Determine the [x, y] coordinate at the center of the cell enclosing the given text.  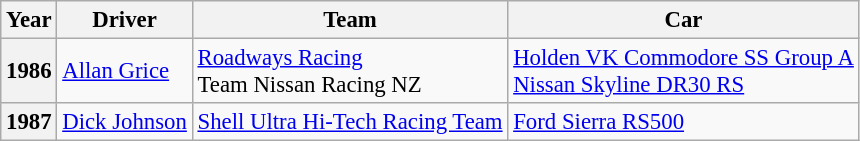
Allan Grice [124, 72]
1986 [29, 72]
Car [684, 20]
Holden VK Commodore SS Group ANissan Skyline DR30 RS [684, 72]
Year [29, 20]
Roadways RacingTeam Nissan Racing NZ [350, 72]
Team [350, 20]
1987 [29, 122]
Shell Ultra Hi-Tech Racing Team [350, 122]
Ford Sierra RS500 [684, 122]
Driver [124, 20]
Dick Johnson [124, 122]
